Return (X, Y) of the center of cell containing provided text 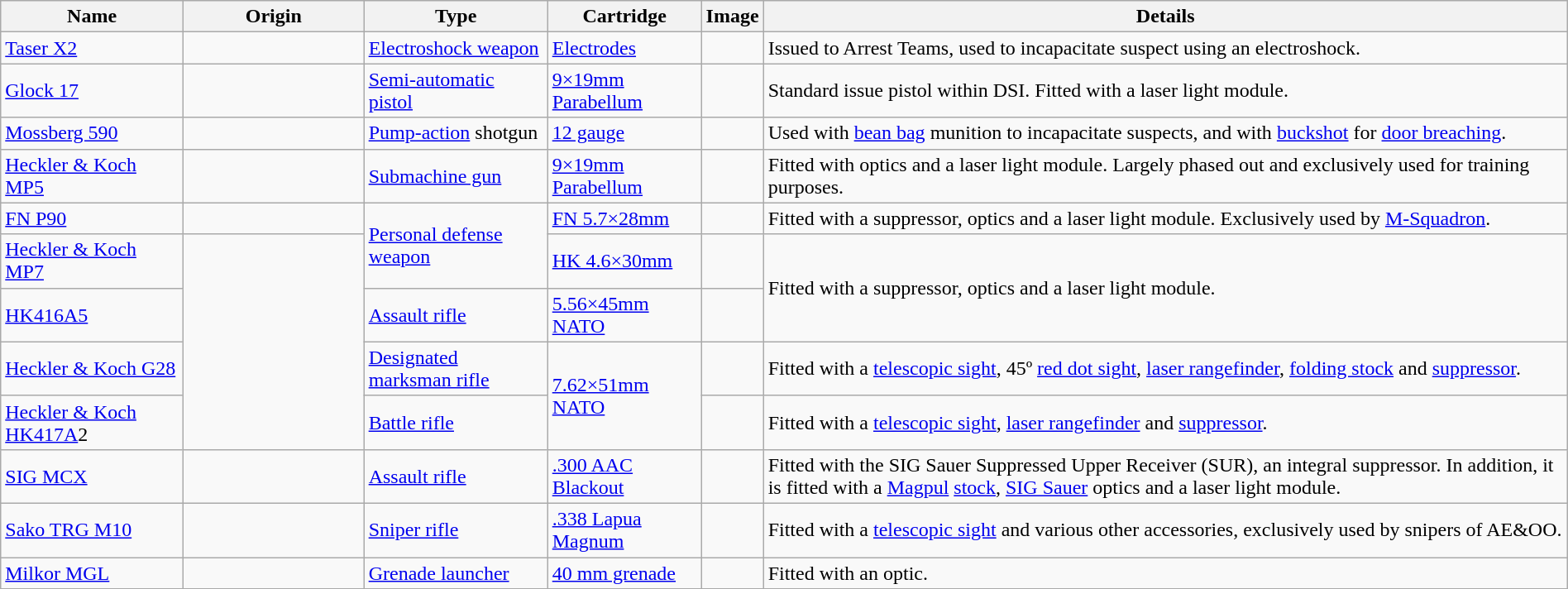
Electrodes (624, 48)
Fitted with a suppressor, optics and a laser light module. Exclusively used by M-Squadron. (1165, 218)
Mossberg 590 (93, 133)
Glock 17 (93, 91)
Electroshock weapon (456, 48)
FN P90 (93, 218)
Heckler & Koch G28 (93, 369)
Designated marksman rifle (456, 369)
FN 5.7×28mm (624, 218)
5.56×45mm NATO (624, 314)
Semi-automatic pistol (456, 91)
Taser X2 (93, 48)
Fitted with optics and a laser light module. Largely phased out and exclusively used for training purposes. (1165, 175)
Fitted with an optic. (1165, 573)
HK 4.6×30mm (624, 261)
Sako TRG M10 (93, 529)
Origin (273, 17)
Grenade launcher (456, 573)
Sniper rifle (456, 529)
Name (93, 17)
Pump-action shotgun (456, 133)
7.62×51mm NATO (624, 395)
Cartridge (624, 17)
Image (733, 17)
Heckler & Koch MP7 (93, 261)
SIG MCX (93, 476)
12 gauge (624, 133)
Details (1165, 17)
40 mm grenade (624, 573)
Fitted with a telescopic sight, 45º red dot sight, laser rangefinder, folding stock and suppressor. (1165, 369)
Heckler & Koch HK417A2 (93, 422)
Battle rifle (456, 422)
HK416A5 (93, 314)
.300 AAC Blackout (624, 476)
Fitted with a telescopic sight and various other accessories, exclusively used by snipers of AE&OO. (1165, 529)
Issued to Arrest Teams, used to incapacitate suspect using an electroshock. (1165, 48)
Fitted with a telescopic sight, laser rangefinder and suppressor. (1165, 422)
Heckler & Koch MP5 (93, 175)
Used with bean bag munition to incapacitate suspects, and with buckshot for door breaching. (1165, 133)
Submachine gun (456, 175)
Fitted with a suppressor, optics and a laser light module. (1165, 288)
.338 Lapua Magnum (624, 529)
Personal defense weapon (456, 245)
Type (456, 17)
Milkor MGL (93, 573)
Standard issue pistol within DSI. Fitted with a laser light module. (1165, 91)
